Output the (x, y) coordinate of the center of the cell containing the given text.  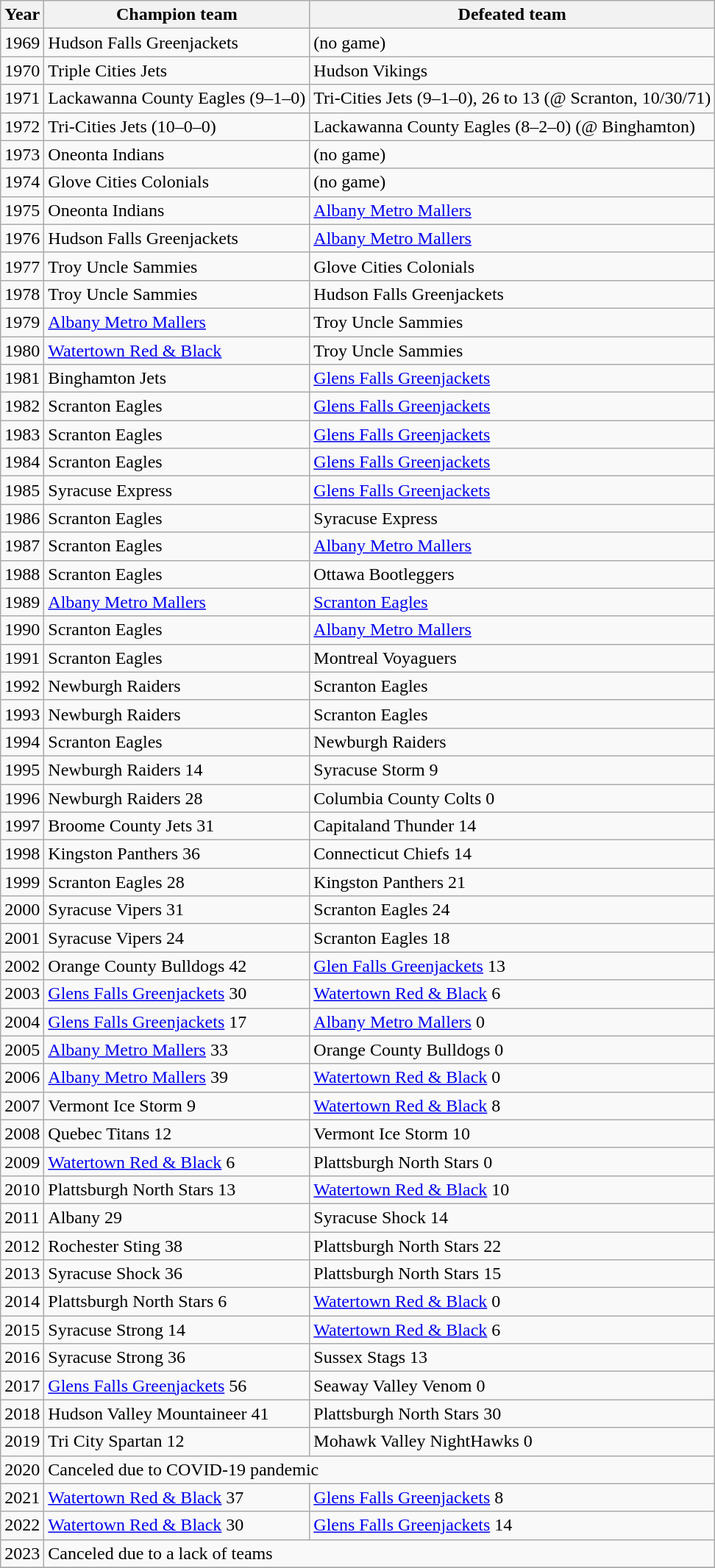
Syracuse Vipers 31 (177, 910)
2023 (22, 1553)
2008 (22, 1134)
2017 (22, 1386)
1977 (22, 266)
Syracuse Shock 14 (512, 1217)
1982 (22, 407)
Scranton Eagles 28 (177, 882)
Syracuse Strong 14 (177, 1330)
2001 (22, 938)
2021 (22, 1497)
Vermont Ice Storm 9 (177, 1106)
1999 (22, 882)
1980 (22, 351)
1995 (22, 770)
Glens Falls Greenjackets 56 (177, 1386)
Albany Metro Mallers 39 (177, 1078)
Albany Metro Mallers 0 (512, 1022)
1979 (22, 322)
1972 (22, 126)
Plattsburgh North Stars 13 (177, 1189)
1996 (22, 798)
Glens Falls Greenjackets 14 (512, 1525)
Sussex Stags 13 (512, 1358)
1993 (22, 714)
Albany Metro Mallers 33 (177, 1050)
Plattsburgh North Stars 0 (512, 1161)
2011 (22, 1217)
Tri-Cities Jets (9–1–0), 26 to 13 (@ Scranton, 10/30/71) (512, 99)
Syracuse Strong 36 (177, 1358)
Newburgh Raiders 14 (177, 770)
Scranton Eagles 24 (512, 910)
2000 (22, 910)
Lackawanna County Eagles (8–2–0) (@ Binghamton) (512, 126)
1986 (22, 518)
Watertown Red & Black 10 (512, 1189)
Connecticut Chiefs 14 (512, 854)
1992 (22, 686)
1973 (22, 154)
1989 (22, 602)
Plattsburgh North Stars 6 (177, 1302)
Champion team (177, 15)
Glen Falls Greenjackets 13 (512, 966)
1976 (22, 238)
Albany 29 (177, 1217)
Ottawa Bootleggers (512, 574)
2014 (22, 1302)
Canceled due to COVID-19 pandemic (380, 1469)
1991 (22, 658)
1994 (22, 742)
1970 (22, 71)
2013 (22, 1274)
Vermont Ice Storm 10 (512, 1134)
Triple Cities Jets (177, 71)
2004 (22, 1022)
2022 (22, 1525)
Plattsburgh North Stars 15 (512, 1274)
Syracuse Shock 36 (177, 1274)
Seaway Valley Venom 0 (512, 1386)
Lackawanna County Eagles (9–1–0) (177, 99)
Syracuse Storm 9 (512, 770)
Hudson Vikings (512, 71)
Defeated team (512, 15)
1983 (22, 434)
1974 (22, 182)
1969 (22, 43)
1987 (22, 546)
Watertown Red & Black 37 (177, 1497)
1985 (22, 490)
2019 (22, 1442)
Montreal Voyaguers (512, 658)
2005 (22, 1050)
Year (22, 15)
2009 (22, 1161)
Tri-Cities Jets (10–0–0) (177, 126)
2012 (22, 1246)
1990 (22, 630)
1971 (22, 99)
1975 (22, 210)
Plattsburgh North Stars 22 (512, 1246)
Mohawk Valley NightHawks 0 (512, 1442)
Watertown Red & Black 30 (177, 1525)
2002 (22, 966)
Newburgh Raiders 28 (177, 798)
Hudson Valley Mountaineer 41 (177, 1414)
Glens Falls Greenjackets 8 (512, 1497)
Broome County Jets 31 (177, 826)
1978 (22, 294)
2006 (22, 1078)
Kingston Panthers 36 (177, 854)
1988 (22, 574)
1984 (22, 462)
Orange County Bulldogs 42 (177, 966)
Rochester Sting 38 (177, 1246)
1998 (22, 854)
Watertown Red & Black 8 (512, 1106)
2020 (22, 1469)
Glens Falls Greenjackets 30 (177, 994)
Orange County Bulldogs 0 (512, 1050)
Binghamton Jets (177, 379)
Columbia County Colts 0 (512, 798)
2007 (22, 1106)
Tri City Spartan 12 (177, 1442)
2015 (22, 1330)
Quebec Titans 12 (177, 1134)
Watertown Red & Black (177, 351)
2010 (22, 1189)
2016 (22, 1358)
Capitaland Thunder 14 (512, 826)
Canceled due to a lack of teams (380, 1553)
2003 (22, 994)
1997 (22, 826)
2018 (22, 1414)
1981 (22, 379)
Plattsburgh North Stars 30 (512, 1414)
Kingston Panthers 21 (512, 882)
Syracuse Vipers 24 (177, 938)
Glens Falls Greenjackets 17 (177, 1022)
Scranton Eagles 18 (512, 938)
